Pinpoint the cell where the given text exists, returning its [x, y] midpoint coordinate. 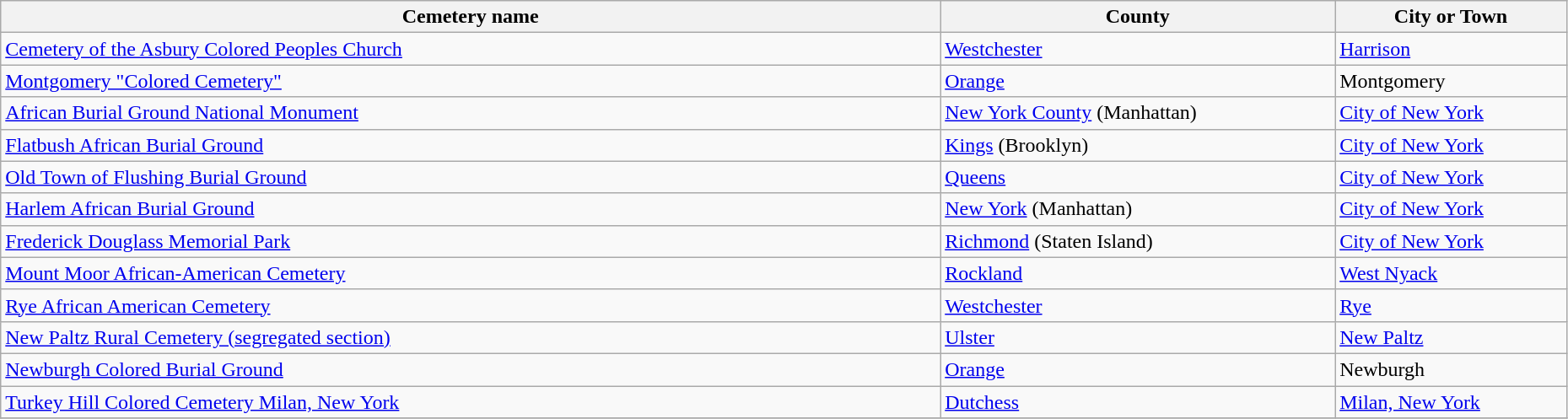
Milan, New York [1451, 402]
Frederick Douglass Memorial Park [471, 241]
Montgomery "Colored Cemetery" [471, 81]
West Nyack [1451, 273]
Newburgh [1451, 369]
Dutchess [1138, 402]
County [1138, 17]
New Paltz Rural Cemetery (segregated section) [471, 337]
Kings (Brooklyn) [1138, 145]
African Burial Ground National Monument [471, 113]
Cemetery name [471, 17]
Harrison [1451, 49]
Flatbush African Burial Ground [471, 145]
Rockland [1138, 273]
City or Town [1451, 17]
Queens [1138, 177]
New York County (Manhattan) [1138, 113]
Harlem African Burial Ground [471, 209]
Cemetery of the Asbury Colored Peoples Church [471, 49]
Turkey Hill Colored Cemetery Milan, New York [471, 402]
Old Town of Flushing Burial Ground [471, 177]
Mount Moor African-American Cemetery [471, 273]
Rye African American Cemetery [471, 305]
New York (Manhattan) [1138, 209]
New Paltz [1451, 337]
Ulster [1138, 337]
Newburgh Colored Burial Ground [471, 369]
Richmond (Staten Island) [1138, 241]
Rye [1451, 305]
Montgomery [1451, 81]
